Identify which cell holds the provided text, then report its (x, y) central coordinate. 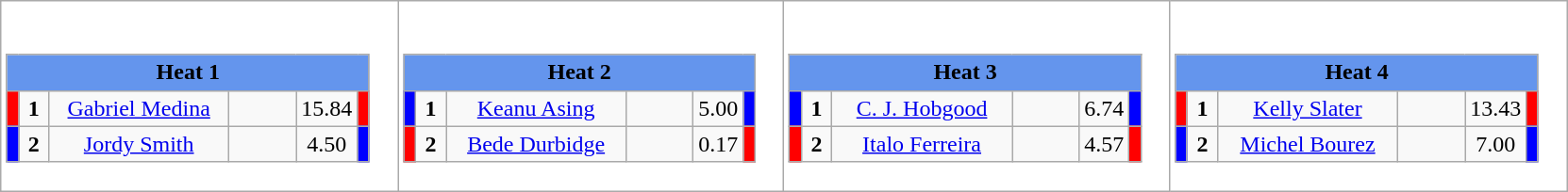
Heat 1 1 Gabriel Medina 15.84 2 Jordy Smith 4.50 (200, 96)
7.00 (1496, 144)
Heat 3 1 C. J. Hobgood 6.74 2 Italo Ferreira 4.57 (977, 96)
Italo Ferreira (923, 144)
Kelly Slater (1308, 108)
15.84 (326, 108)
5.00 (719, 108)
0.17 (719, 144)
6.74 (1104, 108)
Heat 4 (1357, 72)
Michel Bourez (1308, 144)
Heat 2 (579, 72)
Gabriel Medina (140, 108)
4.50 (326, 144)
4.57 (1104, 144)
Heat 1 (188, 72)
Heat 3 (965, 72)
Bede Durbidge (536, 144)
Keanu Asing (536, 108)
Jordy Smith (140, 144)
13.43 (1496, 108)
Heat 2 1 Keanu Asing 5.00 2 Bede Durbidge 0.17 (591, 96)
C. J. Hobgood (923, 108)
Heat 4 1 Kelly Slater 13.43 2 Michel Bourez 7.00 (1368, 96)
